Pinpoint the cell where the given text exists, returning its [X, Y] midpoint coordinate. 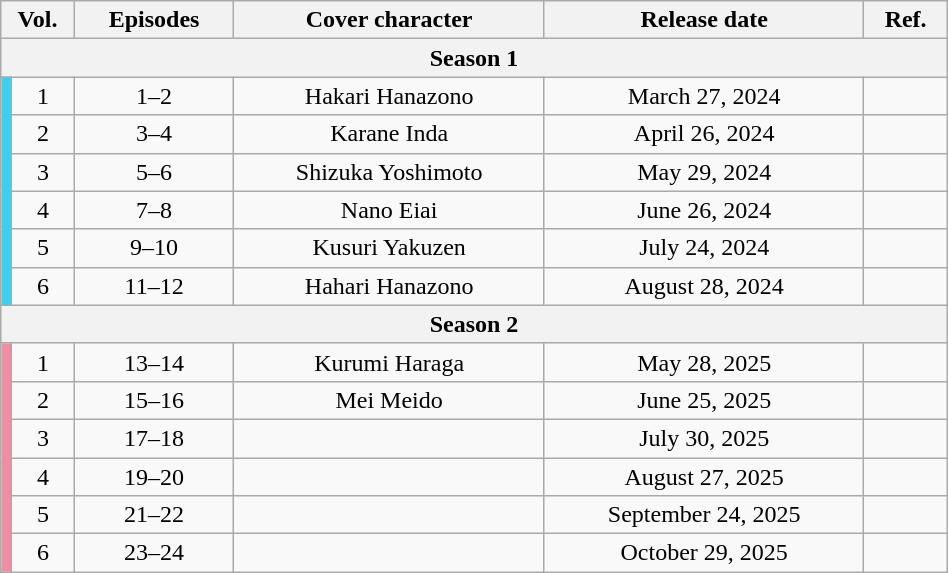
May 29, 2024 [704, 172]
March 27, 2024 [704, 96]
Season 1 [474, 58]
11–12 [154, 286]
15–16 [154, 400]
21–22 [154, 515]
May 28, 2025 [704, 362]
7–8 [154, 210]
23–24 [154, 553]
Cover character [389, 20]
Shizuka Yoshimoto [389, 172]
9–10 [154, 248]
Nano Eiai [389, 210]
Kurumi Haraga [389, 362]
5–6 [154, 172]
Karane Inda [389, 134]
October 29, 2025 [704, 553]
1–2 [154, 96]
13–14 [154, 362]
July 30, 2025 [704, 438]
Hahari Hanazono [389, 286]
June 26, 2024 [704, 210]
June 25, 2025 [704, 400]
3–4 [154, 134]
Kusuri Yakuzen [389, 248]
Release date [704, 20]
Hakari Hanazono [389, 96]
19–20 [154, 477]
Vol. [38, 20]
17–18 [154, 438]
Mei Meido [389, 400]
Season 2 [474, 324]
September 24, 2025 [704, 515]
August 27, 2025 [704, 477]
April 26, 2024 [704, 134]
August 28, 2024 [704, 286]
Episodes [154, 20]
July 24, 2024 [704, 248]
Ref. [906, 20]
